Extract the (x, y) coordinate from the center of the cell holding the provided text.  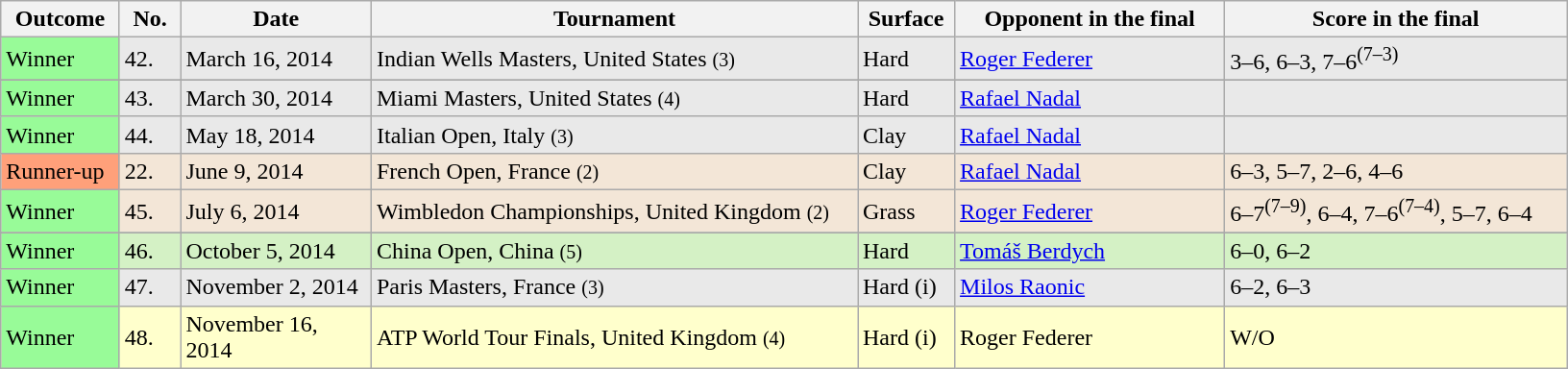
Outcome (61, 19)
3–6, 6–3, 7–6(7–3) (1396, 60)
Date (277, 19)
Runner-up (61, 171)
Score in the final (1396, 19)
Miami Masters, United States (4) (614, 98)
47. (150, 287)
Grass (905, 211)
July 6, 2014 (277, 211)
44. (150, 135)
6–3, 5–7, 2–6, 4–6 (1396, 171)
Tournament (614, 19)
No. (150, 19)
October 5, 2014 (277, 251)
French Open, France (2) (614, 171)
Milos Raonic (1090, 287)
6–2, 6–3 (1396, 287)
ATP World Tour Finals, United Kingdom (4) (614, 336)
May 18, 2014 (277, 135)
Indian Wells Masters, United States (3) (614, 60)
Surface (905, 19)
45. (150, 211)
Italian Open, Italy (3) (614, 135)
November 2, 2014 (277, 287)
48. (150, 336)
42. (150, 60)
China Open, China (5) (614, 251)
Wimbledon Championships, United Kingdom (2) (614, 211)
46. (150, 251)
June 9, 2014 (277, 171)
Paris Masters, France (3) (614, 287)
6–0, 6–2 (1396, 251)
Tomáš Berdych (1090, 251)
W/O (1396, 336)
March 16, 2014 (277, 60)
Opponent in the final (1090, 19)
November 16, 2014 (277, 336)
March 30, 2014 (277, 98)
43. (150, 98)
22. (150, 171)
6–7(7–9), 6–4, 7–6(7–4), 5–7, 6–4 (1396, 211)
